Find where the given text appears and provide that cell's center as (x, y) coordinate. 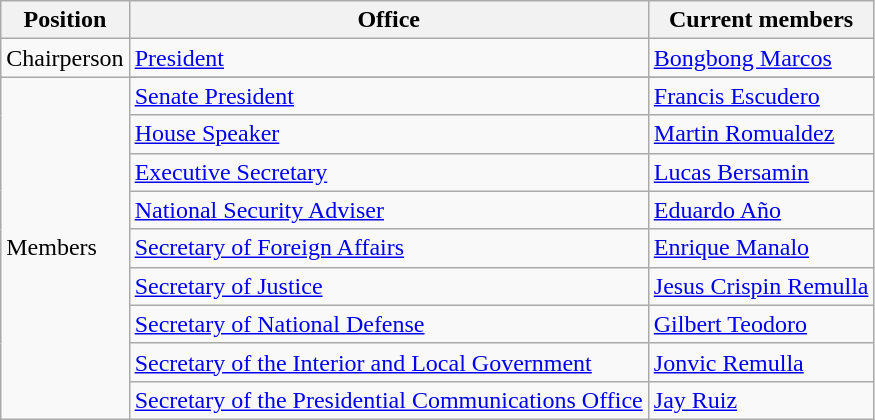
Position (65, 20)
Gilbert Teodoro (761, 324)
Office (388, 20)
Chairperson (65, 58)
Jonvic Remulla (761, 362)
Jesus Crispin Remulla (761, 286)
Senate President (388, 96)
Secretary of National Defense (388, 324)
Secretary of the Presidential Communications Office (388, 400)
President (388, 58)
National Security Adviser (388, 210)
Bongbong Marcos (761, 58)
Enrique Manalo (761, 248)
Martin Romualdez (761, 134)
Current members (761, 20)
Lucas Bersamin (761, 172)
Members (65, 248)
Secretary of Justice (388, 286)
Secretary of the Interior and Local Government (388, 362)
Francis Escudero (761, 96)
Eduardo Año (761, 210)
Executive Secretary (388, 172)
House Speaker (388, 134)
Jay Ruiz (761, 400)
Secretary of Foreign Affairs (388, 248)
